Locate the cell with the specified text and output its (X, Y) center coordinate. 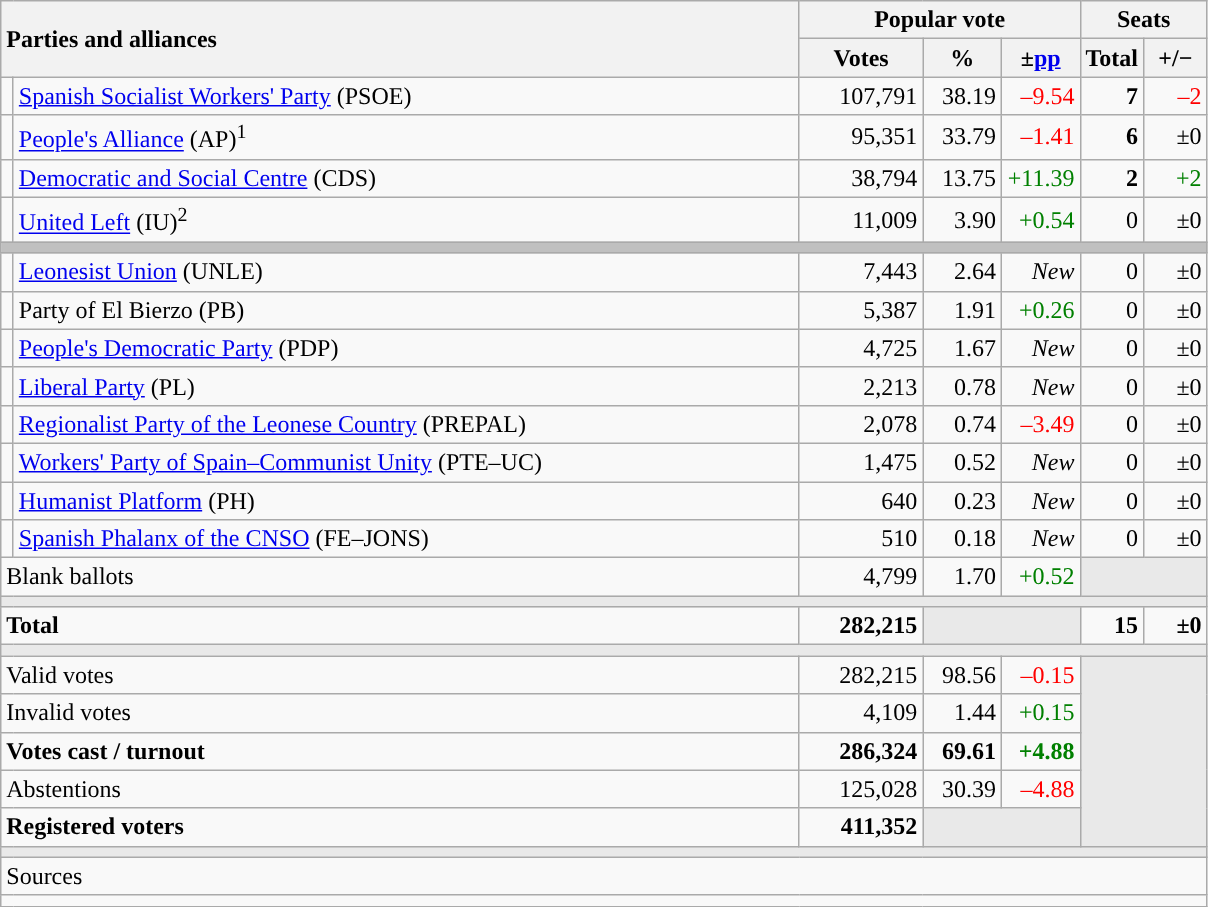
33.79 (962, 138)
Spanish Phalanx of the CNSO (FE–JONS) (406, 539)
2,213 (861, 386)
Workers' Party of Spain–Communist Unity (PTE–UC) (406, 462)
Humanist Platform (PH) (406, 501)
±pp (1040, 58)
People's Democratic Party (PDP) (406, 348)
11,009 (861, 220)
38,794 (861, 178)
+/− (1176, 58)
4,109 (861, 713)
Party of El Bierzo (PB) (406, 310)
4,799 (861, 577)
15 (1112, 626)
38.19 (962, 96)
510 (861, 539)
Abstentions (400, 789)
286,324 (861, 751)
0.18 (962, 539)
–4.88 (1040, 789)
5,387 (861, 310)
1.67 (962, 348)
0.74 (962, 424)
Spanish Socialist Workers' Party (PSOE) (406, 96)
Sources (604, 876)
2,078 (861, 424)
–3.49 (1040, 424)
Blank ballots (400, 577)
1.44 (962, 713)
Parties and alliances (400, 39)
411,352 (861, 827)
People's Alliance (AP)1 (406, 138)
–1.41 (1040, 138)
Popular vote (940, 20)
13.75 (962, 178)
1,475 (861, 462)
Valid votes (400, 675)
640 (861, 501)
% (962, 58)
125,028 (861, 789)
1.70 (962, 577)
Regionalist Party of the Leonese Country (PREPAL) (406, 424)
+0.52 (1040, 577)
7 (1112, 96)
7,443 (861, 272)
+2 (1176, 178)
30.39 (962, 789)
Registered voters (400, 827)
95,351 (861, 138)
Votes cast / turnout (400, 751)
107,791 (861, 96)
4,725 (861, 348)
–9.54 (1040, 96)
Votes (861, 58)
United Left (IU)2 (406, 220)
Leonesist Union (UNLE) (406, 272)
Seats (1144, 20)
98.56 (962, 675)
0.23 (962, 501)
0.78 (962, 386)
2.64 (962, 272)
+0.26 (1040, 310)
Invalid votes (400, 713)
–2 (1176, 96)
Liberal Party (PL) (406, 386)
69.61 (962, 751)
+11.39 (1040, 178)
1.91 (962, 310)
2 (1112, 178)
0.52 (962, 462)
+0.15 (1040, 713)
–0.15 (1040, 675)
Democratic and Social Centre (CDS) (406, 178)
3.90 (962, 220)
6 (1112, 138)
+0.54 (1040, 220)
+4.88 (1040, 751)
